Capture the cell that displays the provided text and extract its [x, y] central coordinate. 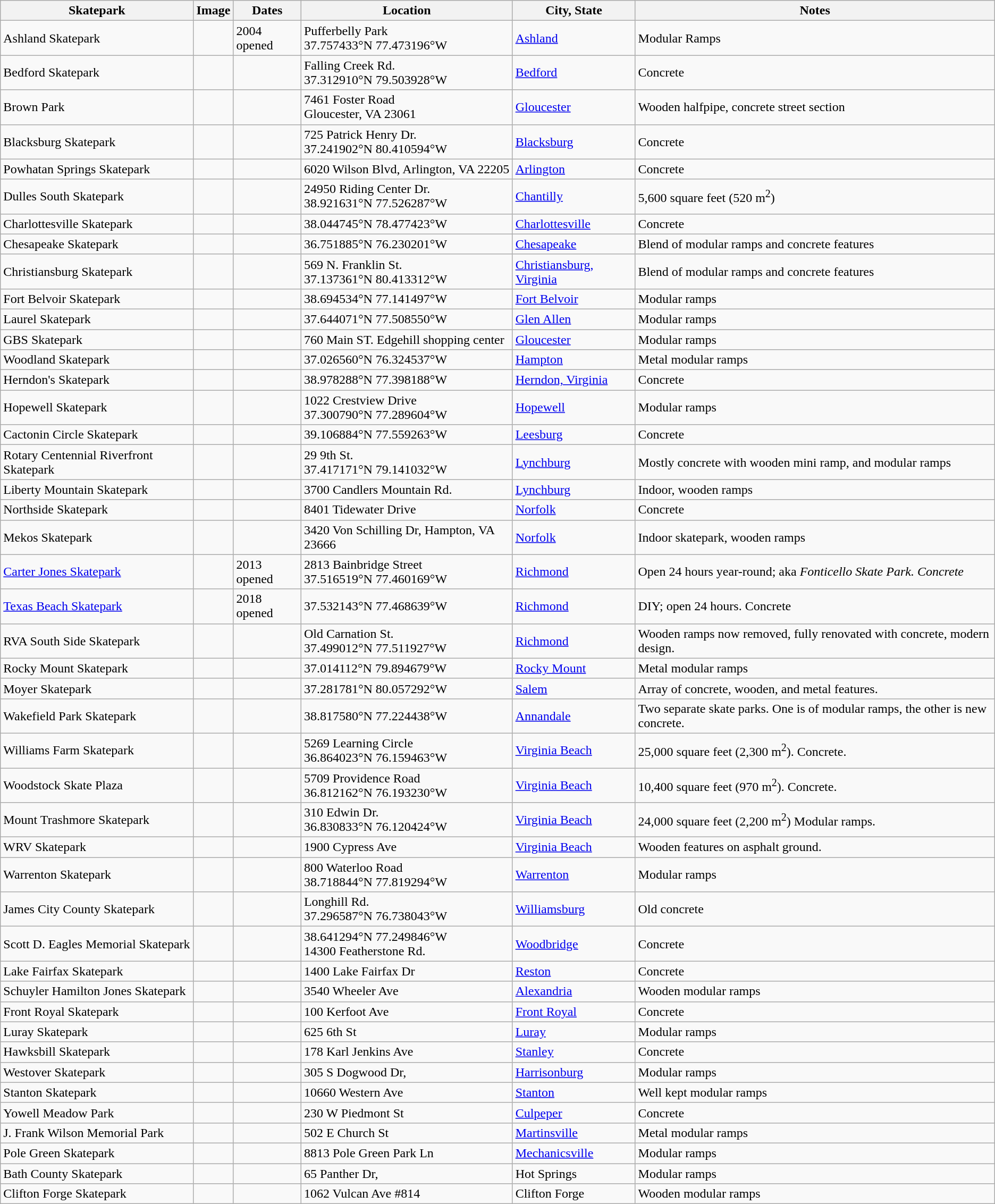
Bedford Skatepark [97, 72]
Dates [267, 11]
Well kept modular ramps [815, 1092]
Williams Farm Skatepark [97, 751]
Blacksburg Skatepark [97, 141]
Image [214, 11]
Laurel Skatepark [97, 319]
Old Carnation St.37.499012°N 77.511927°W [407, 641]
Christiansburg, Virginia [574, 271]
Indoor skatepark, wooden ramps [815, 537]
37.281781°N 80.057292°W [407, 688]
Ashland Skatepark [97, 38]
Woodbridge [574, 944]
305 S Dogwood Dr, [407, 1072]
Schuyler Hamilton Jones Skatepark [97, 991]
3420 Von Schilling Dr, Hampton, VA 23666 [407, 537]
Rocky Mount [574, 668]
Longhill Rd.37.296587°N 76.738043°W [407, 909]
Stanton Skatepark [97, 1092]
37.014112°N 79.894679°W [407, 668]
38.817580°N 77.224438°W [407, 715]
3700 Candlers Mountain Rd. [407, 490]
Reston [574, 971]
Mount Trashmore Skatepark [97, 820]
8813 Pole Green Park Ln [407, 1153]
Two separate skate parks. One is of modular ramps, the other is new concrete. [815, 715]
Hopewell [574, 407]
Stanley [574, 1052]
502 E Church St [407, 1133]
Ashland [574, 38]
Mekos Skatepark [97, 537]
5,600 square feet (520 m2) [815, 197]
65 Panther Dr, [407, 1173]
Stanton [574, 1092]
Annandale [574, 715]
Clifton Forge Skatepark [97, 1194]
100 Kerfoot Ave [407, 1012]
Wooden features on asphalt ground. [815, 847]
Christiansburg Skatepark [97, 271]
Westover Skatepark [97, 1072]
J. Frank Wilson Memorial Park [97, 1133]
Moyer Skatepark [97, 688]
625 6th St [407, 1032]
Notes [815, 11]
Open 24 hours year-round; aka Fonticello Skate Park. Concrete [815, 572]
Northside Skatepark [97, 510]
37.644071°N 77.508550°W [407, 319]
City, State [574, 11]
Bedford [574, 72]
Lake Fairfax Skatepark [97, 971]
Culpeper [574, 1113]
Rotary Centennial Riverfront Skatepark [97, 462]
Fort Belvoir Skatepark [97, 299]
Dulles South Skatepark [97, 197]
37.026560°N 76.324537°W [407, 360]
Herndon's Skatepark [97, 380]
Wooden ramps now removed, fully renovated with concrete, modern design. [815, 641]
760 Main ST. Edgehill shopping center [407, 340]
Mechanicsville [574, 1153]
230 W Piedmont St [407, 1113]
James City County Skatepark [97, 909]
5709 Providence Road36.812162°N 76.193230°W [407, 785]
Yowell Meadow Park [97, 1113]
Luray [574, 1032]
Herndon, Virginia [574, 380]
2004 opened [267, 38]
36.751885°N 76.230201°W [407, 244]
Glen Allen [574, 319]
Hot Springs [574, 1173]
38.694534°N 77.141497°W [407, 299]
1400 Lake Fairfax Dr [407, 971]
WRV Skatepark [97, 847]
Chesapeake Skatepark [97, 244]
Fort Belvoir [574, 299]
8401 Tidewater Drive [407, 510]
Modular Ramps [815, 38]
38.641294°N 77.249846°W14300 Featherstone Rd. [407, 944]
29 9th St.37.417171°N 79.141032°W [407, 462]
2013 opened [267, 572]
800 Waterloo Road38.718844°N 77.819294°W [407, 875]
Old concrete [815, 909]
Hawksbill Skatepark [97, 1052]
38.044745°N 78.477423°W [407, 224]
Clifton Forge [574, 1194]
Charlottesville Skatepark [97, 224]
Martinsville [574, 1133]
7461 Foster RoadGloucester, VA 23061 [407, 107]
Luray Skatepark [97, 1032]
38.978288°N 77.398188°W [407, 380]
Charlottesville [574, 224]
Bath County Skatepark [97, 1173]
Alexandria [574, 991]
Skatepark [97, 11]
Powhatan Springs Skatepark [97, 169]
Chesapeake [574, 244]
Warrenton Skatepark [97, 875]
3540 Wheeler Ave [407, 991]
25,000 square feet (2,300 m2). Concrete. [815, 751]
Hopewell Skatepark [97, 407]
Woodstock Skate Plaza [97, 785]
Woodland Skatepark [97, 360]
Warrenton [574, 875]
Front Royal [574, 1012]
Wooden halfpipe, concrete street section [815, 107]
178 Karl Jenkins Ave [407, 1052]
725 Patrick Henry Dr.37.241902°N 80.410594°W [407, 141]
Arlington [574, 169]
Mostly concrete with wooden mini ramp, and modular ramps [815, 462]
Texas Beach Skatepark [97, 606]
2018 opened [267, 606]
37.532143°N 77.468639°W [407, 606]
2813 Bainbridge Street37.516519°N 77.460169°W [407, 572]
6020 Wilson Blvd, Arlington, VA 22205 [407, 169]
Hampton [574, 360]
39.106884°N 77.559263°W [407, 435]
Rocky Mount Skatepark [97, 668]
Leesburg [574, 435]
Liberty Mountain Skatepark [97, 490]
RVA South Side Skatepark [97, 641]
10660 Western Ave [407, 1092]
24950 Riding Center Dr.38.921631°N 77.526287°W [407, 197]
Front Royal Skatepark [97, 1012]
Chantilly [574, 197]
Wakefield Park Skatepark [97, 715]
DIY; open 24 hours. Concrete [815, 606]
Carter Jones Skatepark [97, 572]
1062 Vulcan Ave #814 [407, 1194]
Pole Green Skatepark [97, 1153]
Harrisonburg [574, 1072]
GBS Skatepark [97, 340]
Indoor, wooden ramps [815, 490]
1022 Crestview Drive37.300790°N 77.289604°W [407, 407]
1900 Cypress Ave [407, 847]
Location [407, 11]
Salem [574, 688]
Pufferbelly Park37.757433°N 77.473196°W [407, 38]
5269 Learning Circle36.864023°N 76.159463°W [407, 751]
Cactonin Circle Skatepark [97, 435]
10,400 square feet (970 m2). Concrete. [815, 785]
569 N. Franklin St.37.137361°N 80.413312°W [407, 271]
Array of concrete, wooden, and metal features. [815, 688]
Blacksburg [574, 141]
24,000 square feet (2,200 m2) Modular ramps. [815, 820]
Scott D. Eagles Memorial Skatepark [97, 944]
Brown Park [97, 107]
310 Edwin Dr.36.830833°N 76.120424°W [407, 820]
Falling Creek Rd.37.312910°N 79.503928°W [407, 72]
Williamsburg [574, 909]
